Scan for the cell matching the given text and deliver its [X, Y] coordinate at center. 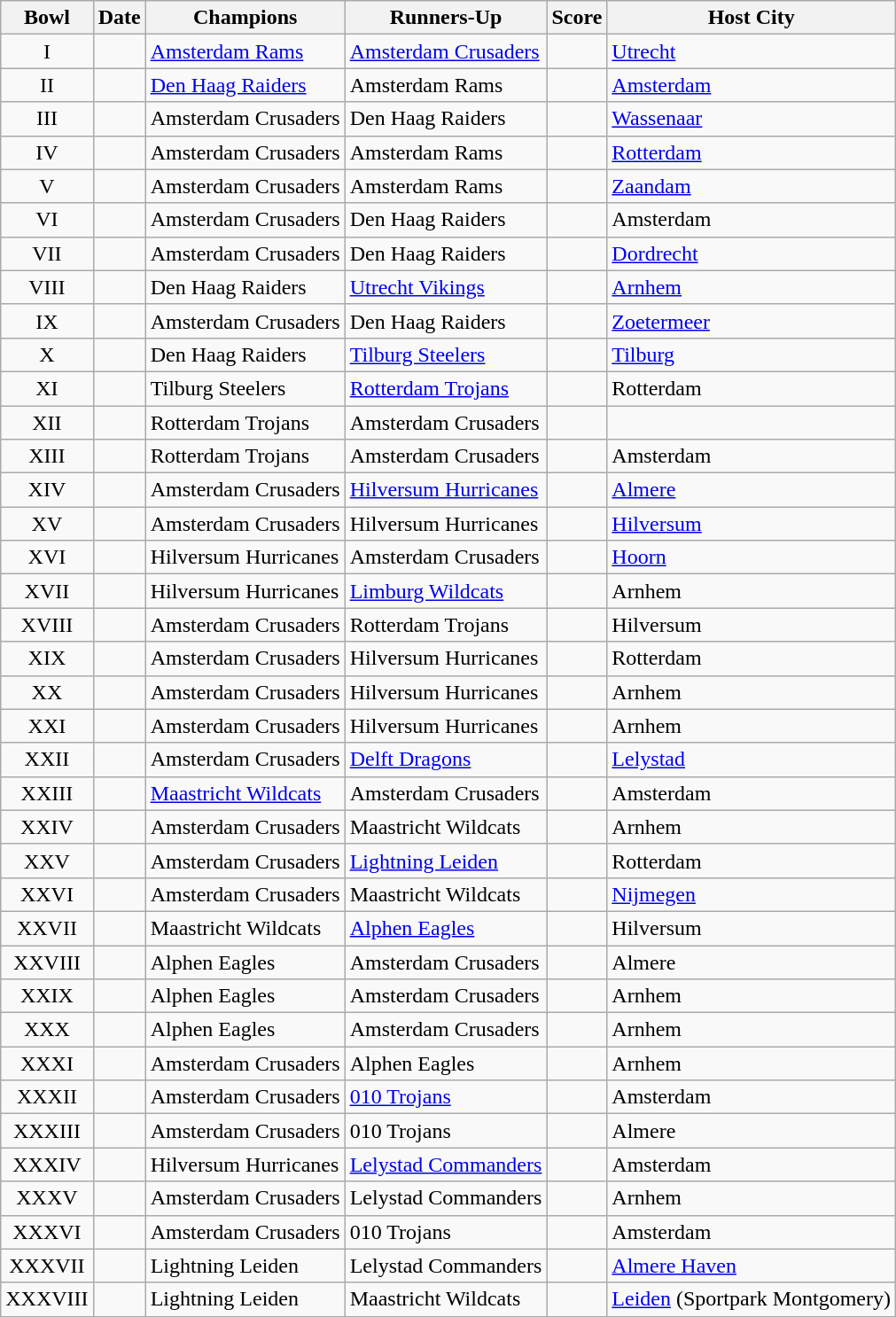
Leiden (Sportpark Montgomery) [752, 1299]
VII [47, 253]
XXV [47, 861]
Date [119, 18]
Bowl [47, 18]
XXVI [47, 894]
XIII [47, 456]
XVI [47, 557]
XXXIV [47, 1165]
X [47, 355]
Runners-Up [446, 18]
XII [47, 423]
I [47, 51]
XXXV [47, 1198]
XVII [47, 591]
Lelystad [752, 760]
Utrecht Vikings [446, 287]
XX [47, 692]
XV [47, 524]
XXIV [47, 827]
Nijmegen [752, 894]
XXIII [47, 793]
VIII [47, 287]
XXXII [47, 1097]
Limburg Wildcats [446, 591]
Tilburg [752, 355]
XXXVI [47, 1232]
XIV [47, 490]
XIX [47, 658]
Almere Haven [752, 1266]
XXXVIII [47, 1299]
Host City [752, 18]
XI [47, 388]
XXIX [47, 996]
VI [47, 220]
IV [47, 152]
II [47, 85]
XXVIII [47, 962]
XXX [47, 1030]
XXI [47, 726]
XXXIII [47, 1131]
Zaandam [752, 186]
XXXI [47, 1064]
Delft Dragons [446, 760]
Utrecht [752, 51]
XXVII [47, 928]
Champions [245, 18]
Zoetermeer [752, 321]
Hoorn [752, 557]
Wassenaar [752, 119]
XVIII [47, 625]
Score [577, 18]
Dordrecht [752, 253]
XXXVII [47, 1266]
V [47, 186]
XXII [47, 760]
III [47, 119]
IX [47, 321]
